Scan for the cell matching the given text and deliver its (x, y) coordinate at center. 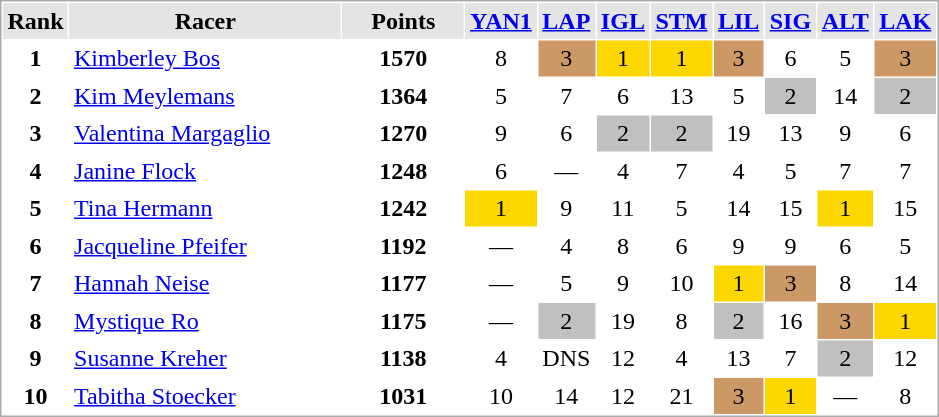
Tabitha Stoecker (206, 396)
Kim Meylemans (206, 96)
16 (790, 321)
11 (622, 208)
1570 (404, 58)
LIL (738, 21)
LAP (566, 21)
1175 (404, 321)
Tina Hermann (206, 208)
DNS (566, 358)
Racer (206, 21)
Janine Flock (206, 171)
Kimberley Bos (206, 58)
Points (404, 21)
LAK (906, 21)
1270 (404, 134)
STM (682, 21)
Rank (36, 21)
1138 (404, 358)
1242 (404, 208)
21 (682, 396)
1192 (404, 246)
SIG (790, 21)
1031 (404, 396)
1364 (404, 96)
1177 (404, 284)
IGL (622, 21)
YAN1 (502, 21)
1248 (404, 171)
Hannah Neise (206, 284)
Susanne Kreher (206, 358)
Jacqueline Pfeifer (206, 246)
ALT (845, 21)
Valentina Margaglio (206, 134)
Mystique Ro (206, 321)
